Determine the (X, Y) coordinate at the center of the cell enclosing the given text.  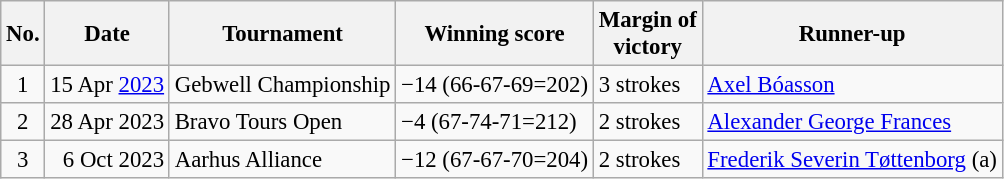
Winning score (495, 34)
No. (23, 34)
Aarhus Alliance (282, 160)
Frederik Severin Tøttenborg (a) (852, 160)
−12 (67-67-70=204) (495, 160)
Date (107, 34)
Margin ofvictory (648, 34)
3 strokes (648, 85)
2 (23, 122)
Alexander George Frances (852, 122)
Axel Bóasson (852, 85)
−4 (67-74-71=212) (495, 122)
6 Oct 2023 (107, 160)
−14 (66-67-69=202) (495, 85)
1 (23, 85)
3 (23, 160)
28 Apr 2023 (107, 122)
Gebwell Championship (282, 85)
Bravo Tours Open (282, 122)
Runner-up (852, 34)
15 Apr 2023 (107, 85)
Tournament (282, 34)
